Output the [x, y] coordinate of the center of the cell containing the given text.  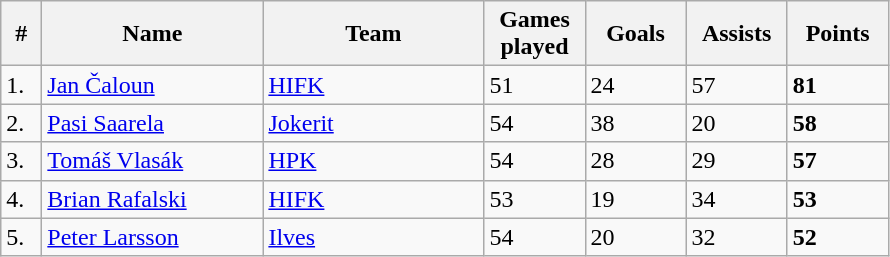
52 [838, 237]
Peter Larsson [152, 237]
51 [534, 85]
19 [636, 199]
Name [152, 34]
Points [838, 34]
3. [22, 161]
28 [636, 161]
2. [22, 123]
4. [22, 199]
29 [736, 161]
Goals [636, 34]
Brian Rafalski [152, 199]
Ilves [374, 237]
34 [736, 199]
Games played [534, 34]
Assists [736, 34]
1. [22, 85]
32 [736, 237]
5. [22, 237]
Jokerit [374, 123]
# [22, 34]
Team [374, 34]
Pasi Saarela [152, 123]
HPK [374, 161]
38 [636, 123]
Tomáš Vlasák [152, 161]
58 [838, 123]
Jan Čaloun [152, 85]
24 [636, 85]
81 [838, 85]
